Return (x, y) of the center of cell containing provided text 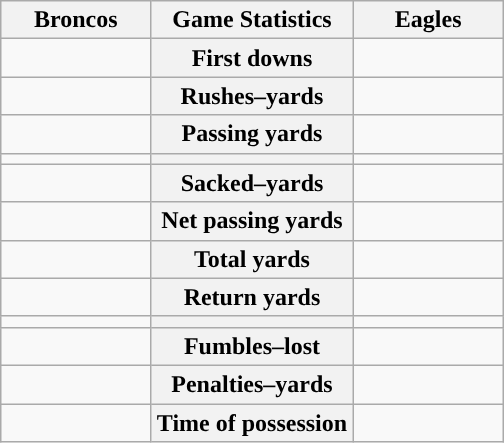
Sacked–yards (252, 183)
Fumbles–lost (252, 346)
Broncos (76, 20)
Net passing yards (252, 221)
Eagles (428, 20)
Total yards (252, 259)
Passing yards (252, 134)
Game Statistics (252, 20)
First downs (252, 58)
Time of possession (252, 423)
Penalties–yards (252, 384)
Return yards (252, 297)
Rushes–yards (252, 96)
